Pinpoint the cell where the given text exists, returning its (x, y) midpoint coordinate. 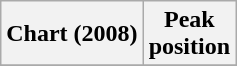
Chart (2008) (72, 34)
Peakposition (189, 34)
